Provide the [x, y] coordinate of the cell's center where the given text is located.  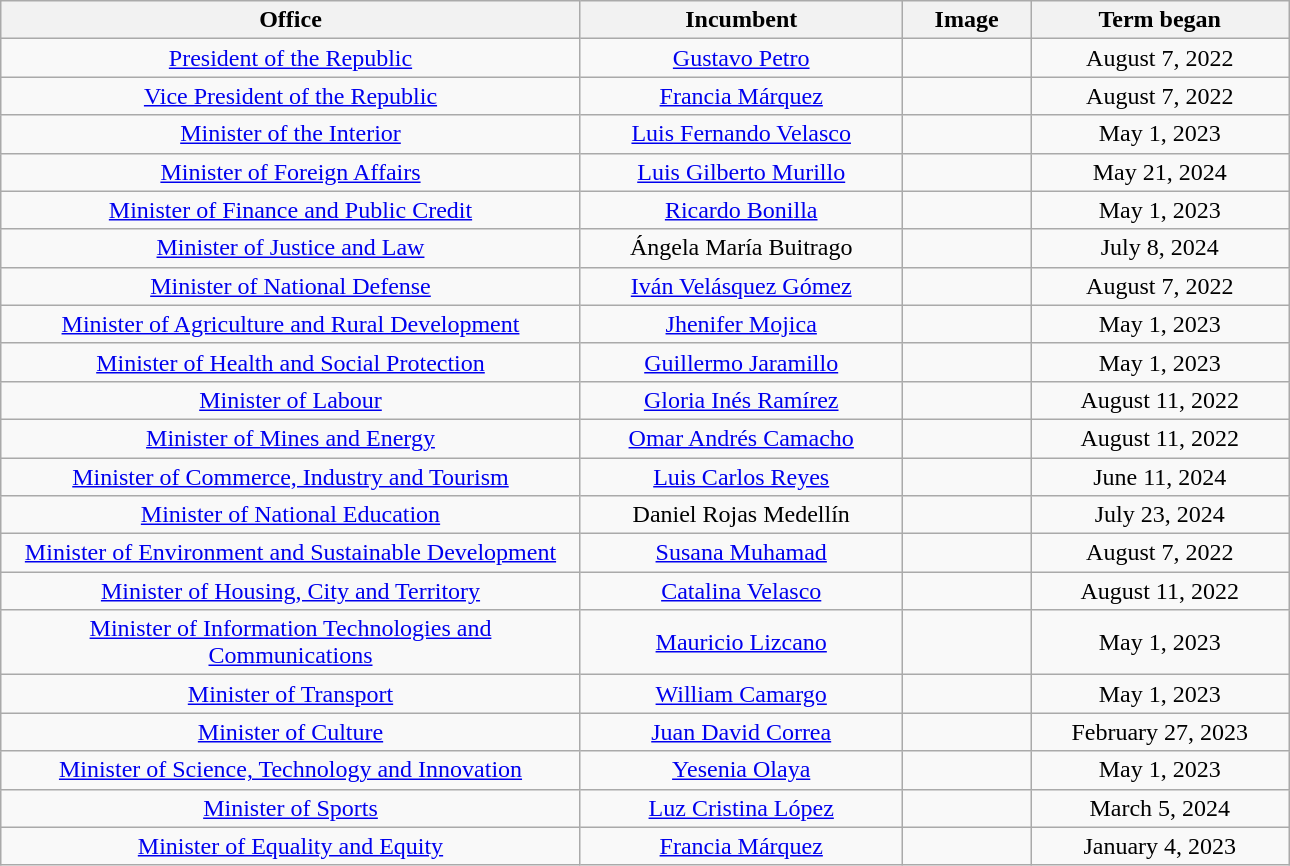
Office [290, 20]
William Camargo [741, 694]
Iván Velásquez Gómez [741, 286]
Minister of Information Technologies and Communications [290, 642]
Gloria Inés Ramírez [741, 400]
Minister of Finance and Public Credit [290, 210]
Image [966, 20]
Luis Gilberto Murillo [741, 172]
Minister of Environment and Sustainable Development [290, 553]
July 23, 2024 [1160, 515]
Jhenifer Mojica [741, 324]
Minister of National Education [290, 515]
Mauricio Lizcano [741, 642]
Gustavo Petro [741, 58]
Minister of Health and Social Protection [290, 362]
March 5, 2024 [1160, 808]
Yesenia Olaya [741, 770]
Minister of Housing, City and Territory [290, 591]
Luz Cristina López [741, 808]
Ángela María Buitrago [741, 248]
Incumbent [741, 20]
Minister of the Interior [290, 134]
Guillermo Jaramillo [741, 362]
Minister of Labour [290, 400]
Minister of Foreign Affairs [290, 172]
Catalina Velasco [741, 591]
Minister of National Defense [290, 286]
Minister of Science, Technology and Innovation [290, 770]
July 8, 2024 [1160, 248]
Daniel Rojas Medellín [741, 515]
Term began [1160, 20]
Omar Andrés Camacho [741, 438]
Susana Muhamad [741, 553]
January 4, 2023 [1160, 846]
Luis Carlos Reyes [741, 477]
Minister of Culture [290, 732]
Vice President of the Republic [290, 96]
Minister of Agriculture and Rural Development [290, 324]
Minister of Mines and Energy [290, 438]
Juan David Correa [741, 732]
Minister of Commerce, Industry and Tourism [290, 477]
May 21, 2024 [1160, 172]
Minister of Transport [290, 694]
Luis Fernando Velasco [741, 134]
Minister of Equality and Equity [290, 846]
Ricardo Bonilla [741, 210]
Minister of Sports [290, 808]
Minister of Justice and Law [290, 248]
June 11, 2024 [1160, 477]
February 27, 2023 [1160, 732]
President of the Republic [290, 58]
